Locate the cell with the specified text and output its [X, Y] center coordinate. 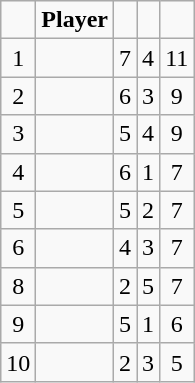
8 [18, 286]
11 [177, 58]
Player [75, 20]
10 [18, 362]
